Provide the [x, y] coordinate of the cell's center where the given text is located.  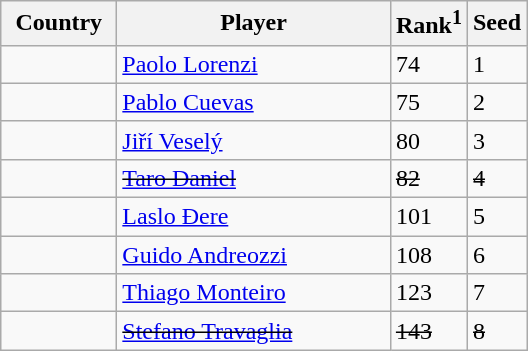
101 [428, 217]
82 [428, 178]
143 [428, 331]
75 [428, 102]
1 [496, 64]
80 [428, 140]
7 [496, 293]
Seed [496, 24]
8 [496, 331]
6 [496, 255]
Paolo Lorenzi [254, 64]
Thiago Monteiro [254, 293]
Country [59, 24]
123 [428, 293]
Laslo Đere [254, 217]
Taro Daniel [254, 178]
Player [254, 24]
Pablo Cuevas [254, 102]
Jiří Veselý [254, 140]
108 [428, 255]
5 [496, 217]
Rank1 [428, 24]
2 [496, 102]
Guido Andreozzi [254, 255]
74 [428, 64]
3 [496, 140]
4 [496, 178]
Stefano Travaglia [254, 331]
